Output the (x, y) coordinate of the center of the cell containing the given text.  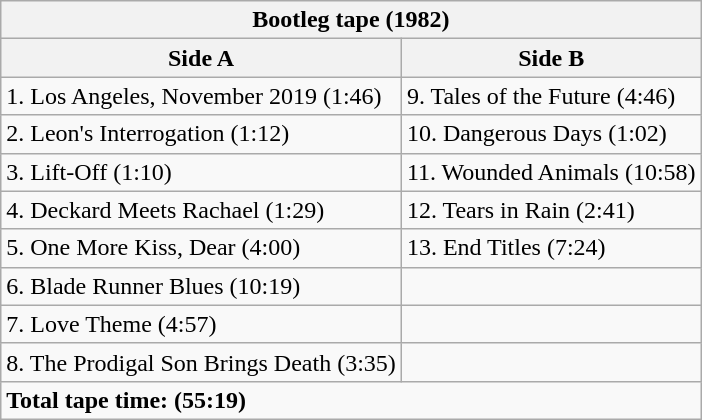
4. Deckard Meets Rachael (1:29) (202, 210)
Side A (202, 58)
3. Lift-Off (1:10) (202, 172)
12. Tears in Rain (2:41) (551, 210)
9. Tales of the Future (4:46) (551, 96)
10. Dangerous Days (1:02) (551, 134)
Bootleg tape (1982) (351, 20)
8. The Prodigal Son Brings Death (3:35) (202, 362)
13. End Titles (7:24) (551, 248)
Total tape time: (55:19) (351, 400)
11. Wounded Animals (10:58) (551, 172)
6. Blade Runner Blues (10:19) (202, 286)
7. Love Theme (4:57) (202, 324)
Side B (551, 58)
2. Leon's Interrogation (1:12) (202, 134)
1. Los Angeles, November 2019 (1:46) (202, 96)
5. One More Kiss, Dear (4:00) (202, 248)
